Return (X, Y) of the center of cell containing provided text 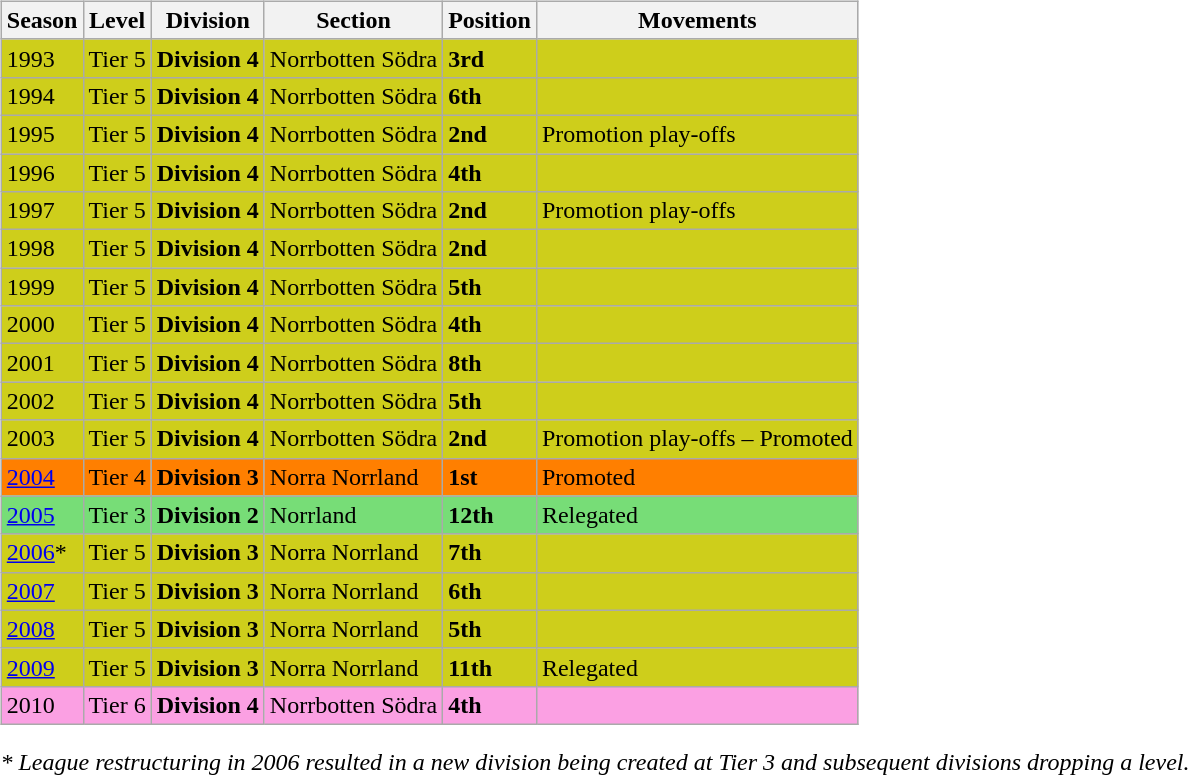
1st (490, 477)
Promotion play-offs – Promoted (697, 439)
2007 (42, 591)
Level (117, 20)
Season (42, 20)
Tier 6 (117, 705)
Position (490, 20)
1999 (42, 287)
Section (353, 20)
7th (490, 553)
Division (208, 20)
2002 (42, 401)
11th (490, 667)
2001 (42, 363)
2005 (42, 515)
1996 (42, 173)
1994 (42, 96)
1997 (42, 211)
2004 (42, 477)
Norrland (353, 515)
2000 (42, 325)
2006* (42, 553)
2009 (42, 667)
Movements (697, 20)
2003 (42, 439)
2008 (42, 629)
1995 (42, 134)
3rd (490, 58)
Division 2 (208, 515)
12th (490, 515)
Tier 3 (117, 515)
2010 (42, 705)
1998 (42, 249)
Promoted (697, 477)
8th (490, 363)
1993 (42, 58)
Tier 4 (117, 477)
